Detect which cell encompasses the target text, then output its [X, Y] center coordinate. 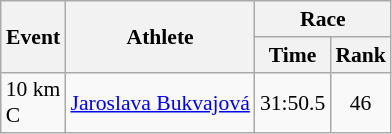
Time [292, 55]
Event [34, 36]
Race [323, 19]
Jaroslava Bukvajová [160, 102]
46 [360, 102]
Rank [360, 55]
31:50.5 [292, 102]
10 km C [34, 102]
Athlete [160, 36]
